Locate the cell with the specified text and output its (x, y) center coordinate. 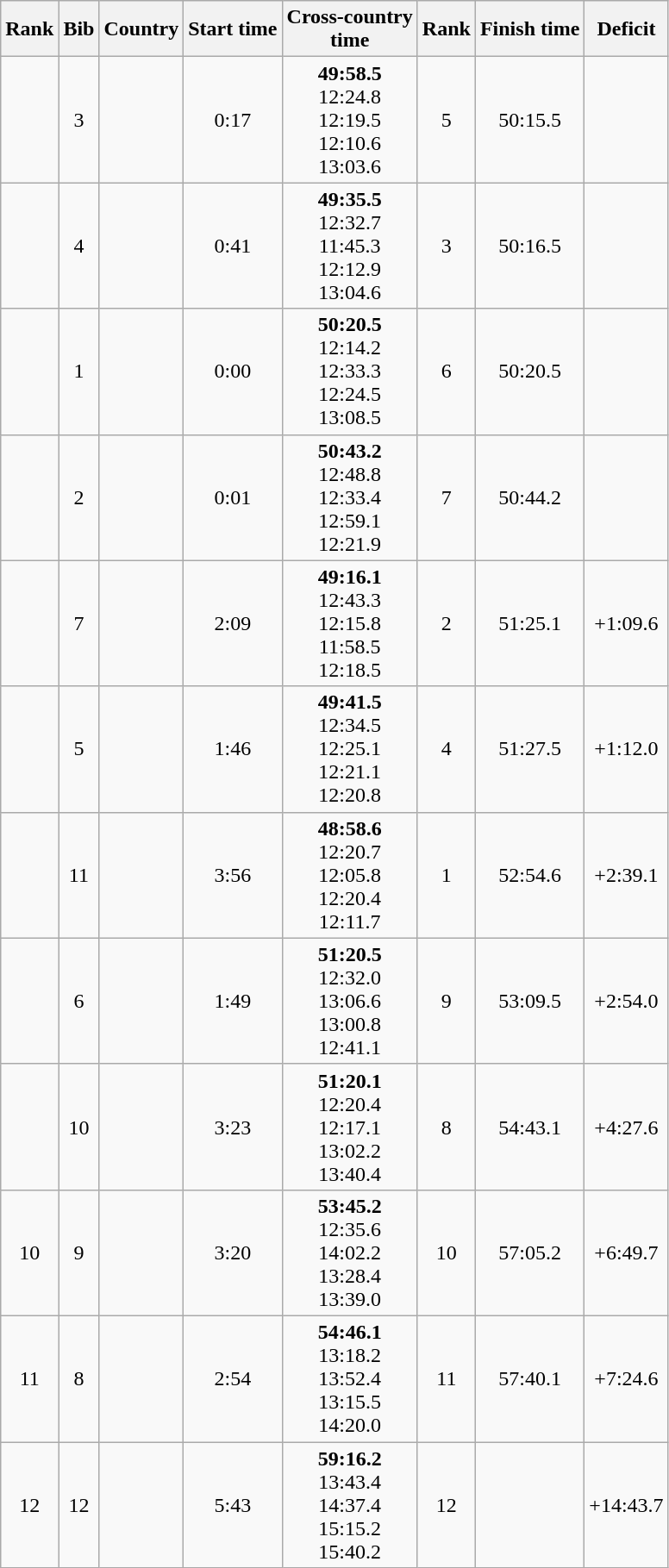
49:41.5 12:34.512:25.1 12:21.1 12:20.8 (350, 749)
Finish time (529, 29)
0:41 (233, 246)
2:54 (233, 1378)
+14:43.7 (626, 1504)
57:05.2 (529, 1253)
54:43.1 (529, 1127)
Bib (79, 29)
5:43 (233, 1504)
51:25.1 (529, 623)
Cross-countrytime (350, 29)
+7:24.6 (626, 1378)
0:17 (233, 120)
3:20 (233, 1253)
Start time (233, 29)
49:35.5 12:32.711:45.3 12:12.913:04.6 (350, 246)
59:16.2 13:43.414:37.415:15.2 15:40.2 (350, 1504)
49:58.512:24.812:19.512:10.613:03.6 (350, 120)
50:20.5 (529, 372)
50:16.5 (529, 246)
1:46 (233, 749)
50:20.512:14.212:33.3 12:24.513:08.5 (350, 372)
48:58.612:20.7 12:05.8 12:20.4 12:11.7 (350, 875)
3:56 (233, 875)
53:45.2 12:35.6 14:02.2 13:28.413:39.0 (350, 1253)
+1:12.0 (626, 749)
0:00 (233, 372)
Country (141, 29)
Deficit (626, 29)
+1:09.6 (626, 623)
+4:27.6 (626, 1127)
51:27.5 (529, 749)
+2:54.0 (626, 1001)
2:09 (233, 623)
51:20.5 12:32.013:06.6 13:00.812:41.1 (350, 1001)
+2:39.1 (626, 875)
57:40.1 (529, 1378)
53:09.5 (529, 1001)
50:43.212:48.8 12:33.4 12:59.112:21.9 (350, 497)
51:20.1 12:20.4 12:17.1 13:02.2 13:40.4 (350, 1127)
54:46.1 13:18.2 13:52.413:15.5 14:20.0 (350, 1378)
49:16.1 12:43.3 12:15.811:58.5 12:18.5 (350, 623)
50:44.2 (529, 497)
0:01 (233, 497)
+6:49.7 (626, 1253)
3:23 (233, 1127)
1:49 (233, 1001)
52:54.6 (529, 875)
50:15.5 (529, 120)
